Pinpoint the cell where the given text exists, returning its [x, y] midpoint coordinate. 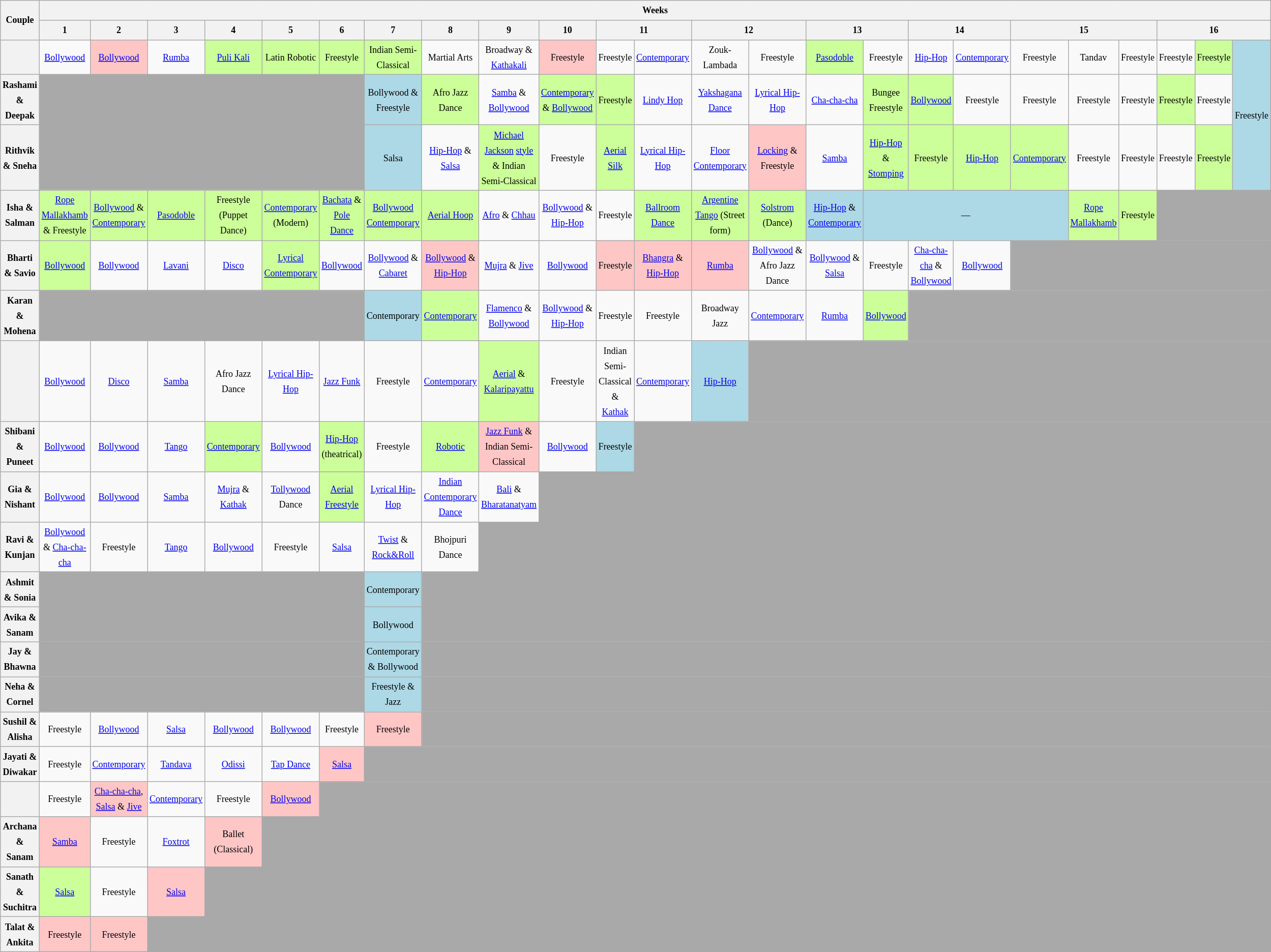
Couple [20, 20]
Hip-Hop & Salsa [451, 158]
4 [233, 29]
Rope Mallakhamb [1093, 216]
Hip-Hop & Stomping [886, 158]
Martial Arts [451, 57]
9 [509, 29]
Isha & Salman [20, 216]
Foxtrot [176, 842]
Latin Robotic [291, 57]
Puli Kali [233, 57]
5 [291, 29]
Jazz Funk & Indian Semi-Classical [509, 447]
Karan & Mohena [20, 315]
14 [959, 29]
Freestyle & Jazz [393, 695]
Bollywood & Freestyle [393, 100]
Lavani [176, 265]
Jayati & Diwakar [20, 764]
Jazz Funk [342, 381]
10 [568, 29]
Freestyle (Puppet Dance) [233, 216]
Argentine Tango (Street form) [720, 216]
Ravi & Kunjan [20, 547]
Rithvik & Sneha [20, 158]
Mujra & Kathak [233, 496]
1 [65, 29]
Yakshagana Dance [720, 100]
Lyrical Contemporary [291, 265]
Tandav [1093, 57]
Cha-cha-cha & Bollywood [931, 265]
Zouk-Lambada [720, 57]
Sushil & Alisha [20, 729]
Broadway & Kathakali [509, 57]
6 [342, 29]
Bali & Bharatanatyam [509, 496]
Avika & Sanam [20, 624]
Talat & Ankita [20, 935]
Samba & Bollywood [509, 100]
— [965, 216]
Mujra & Jive [509, 265]
Tandava [176, 764]
Cha-cha-cha, Salsa & Jive [119, 799]
Odissi [233, 764]
Lindy Hop [663, 100]
Bollywood & Afro Jazz Dance [777, 265]
Aerial & Kalaripayattu [509, 381]
Bollywood & Contemporary [119, 216]
Twist & Rock&Roll [393, 547]
Bachata & Pole Dance [342, 216]
Neha & Cornel [20, 695]
Afro & Chhau [509, 216]
Ashmit & Sonia [20, 590]
15 [1083, 29]
Rashami & Deepak [20, 100]
Bollywood Contemporary [393, 216]
Bollywood & Cabaret [393, 265]
Michael Jackson style & Indian Semi-Classical [509, 158]
3 [176, 29]
Locking & Freestyle [777, 158]
Indian Contemporary Dance [451, 496]
Flamenco & Bollywood [509, 315]
Weeks [655, 10]
16 [1214, 29]
Ballet (Classical) [233, 842]
Cha-cha-cha [835, 100]
Shibani & Puneet [20, 447]
Tap Dance [291, 764]
8 [451, 29]
Robotic [451, 447]
Hip-Hop (theatrical) [342, 447]
Solstrom (Dance) [777, 216]
Archana & Sanam [20, 842]
13 [858, 29]
Contemporary (Modern) [291, 216]
Bollywood & Salsa [835, 265]
Bhangra & Hip-Hop [663, 265]
Sanath & Suchitra [20, 892]
Aerial Freestyle [342, 496]
Indian Semi-Classical [393, 57]
Bhojpuri Dance [451, 547]
11 [644, 29]
Ballroom Dance [663, 216]
Rope Mallakhamb & Freestyle [65, 216]
12 [749, 29]
Aerial Silk [615, 158]
Bungee Freestyle [886, 100]
Floor Contemporary [720, 158]
Bharti & Savio [20, 265]
2 [119, 29]
Bollywood & Cha-cha-cha [65, 547]
Aerial Hoop [451, 216]
Indian Semi-Classical & Kathak [615, 381]
Jay & Bhawna [20, 659]
7 [393, 29]
Hip-Hop & Contemporary [835, 216]
Gia & Nishant [20, 496]
Broadway Jazz [720, 315]
Tollywood Dance [291, 496]
